Scan for the cell matching the given text and deliver its (X, Y) coordinate at center. 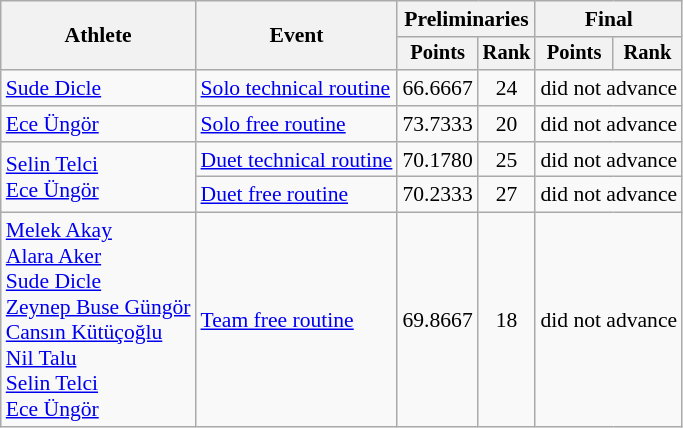
Ece Üngör (98, 124)
Sude Dicle (98, 88)
Athlete (98, 36)
Team free routine (297, 320)
70.2333 (437, 195)
Duet free routine (297, 195)
Melek AkayAlara AkerSude DicleZeynep Buse GüngörCansın KütüçoğluNil TaluSelin TelciEce Üngör (98, 320)
Solo free routine (297, 124)
27 (507, 195)
25 (507, 160)
Event (297, 36)
24 (507, 88)
70.1780 (437, 160)
Duet technical routine (297, 160)
66.6667 (437, 88)
Solo technical routine (297, 88)
Preliminaries (466, 19)
73.7333 (437, 124)
Final (608, 19)
18 (507, 320)
20 (507, 124)
69.8667 (437, 320)
Selin TelciEce Üngör (98, 178)
